Find where the given text appears and provide that cell's center as (X, Y) coordinate. 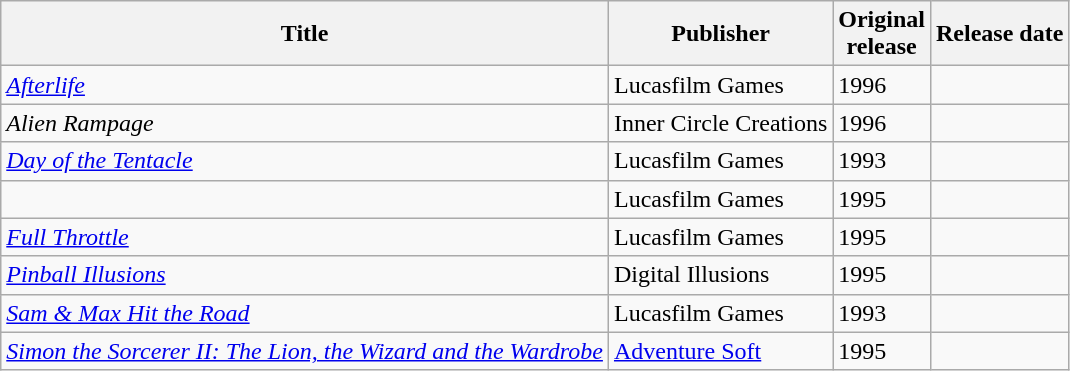
Adventure Soft (720, 351)
Digital Illusions (720, 275)
Originalrelease (882, 34)
Release date (999, 34)
Title (305, 34)
Full Throttle (305, 237)
Alien Rampage (305, 123)
Simon the Sorcerer II: The Lion, the Wizard and the Wardrobe (305, 351)
Sam & Max Hit the Road (305, 313)
Day of the Tentacle (305, 161)
Inner Circle Creations (720, 123)
Pinball Illusions (305, 275)
Afterlife (305, 85)
Publisher (720, 34)
